Return [X, Y] of the center of cell containing provided text 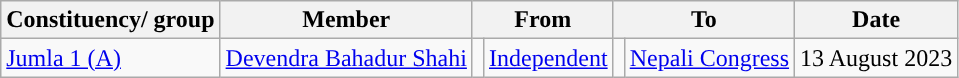
To [704, 20]
Date [876, 20]
Constituency/ group [110, 20]
13 August 2023 [876, 58]
From [542, 20]
Jumla 1 (A) [110, 58]
Devendra Bahadur Shahi [346, 58]
Independent [548, 58]
Nepali Congress [709, 58]
Member [346, 20]
